For the text-containing cell, return its midpoint in [X, Y] coordinate format. 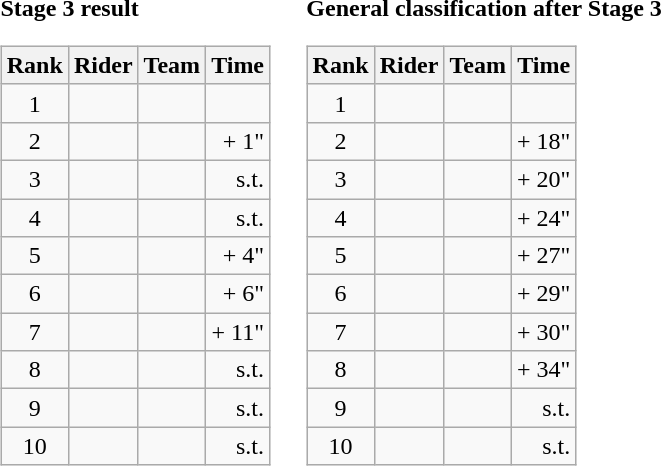
+ 6" [238, 294]
+ 20" [543, 179]
+ 24" [543, 217]
+ 27" [543, 256]
+ 30" [543, 332]
+ 18" [543, 141]
+ 29" [543, 294]
+ 4" [238, 256]
+ 34" [543, 370]
+ 11" [238, 332]
+ 1" [238, 141]
